For the text-containing cell, return its midpoint in (x, y) coordinate format. 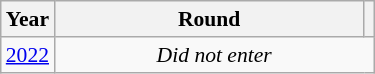
Year (28, 19)
Did not enter (214, 55)
2022 (28, 55)
Round (209, 19)
